Pinpoint the cell where the given text exists, returning its [X, Y] midpoint coordinate. 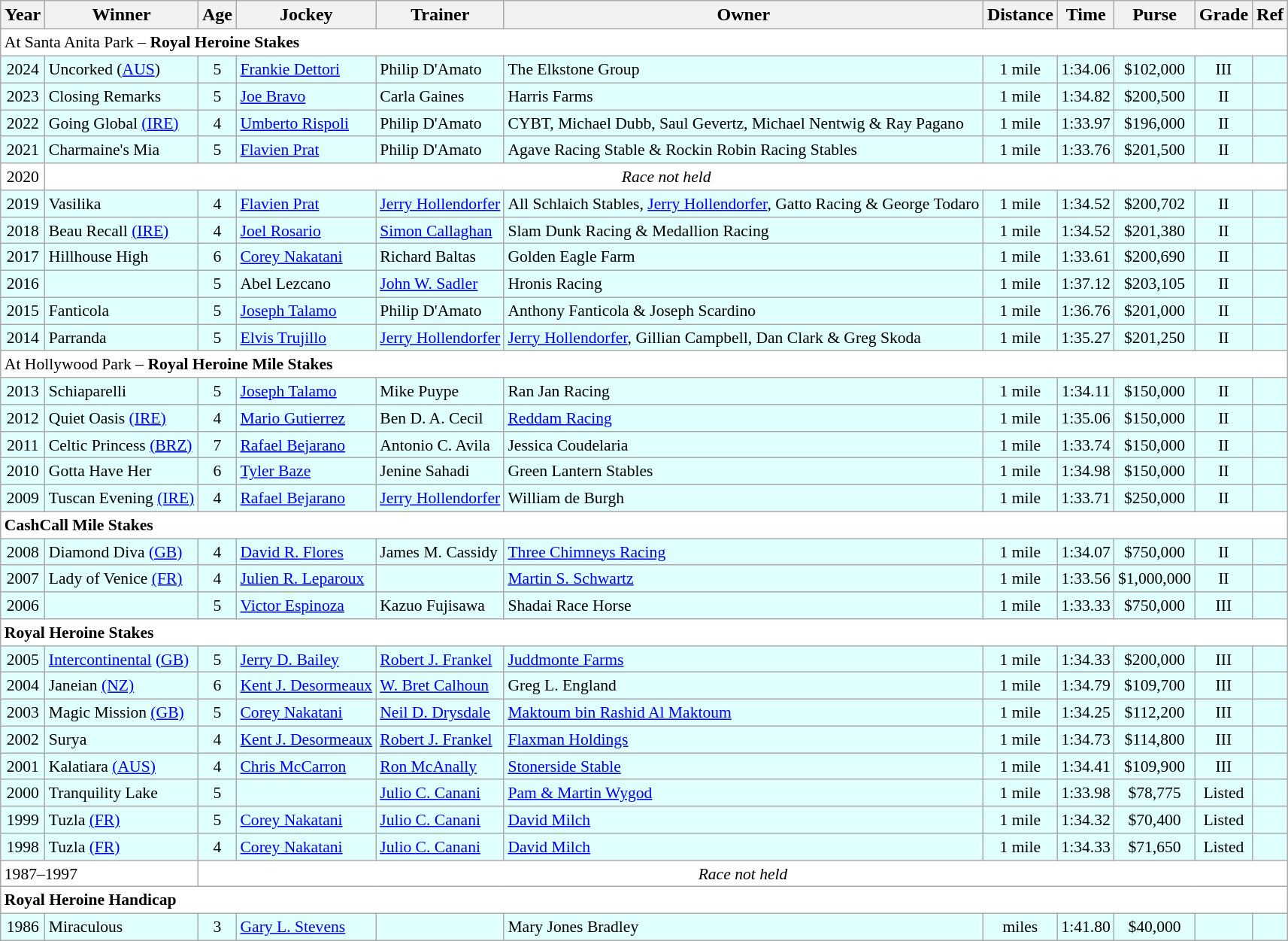
2024 [23, 69]
Martin S. Schwartz [743, 578]
Quiet Oasis (IRE) [122, 418]
1987–1997 [99, 873]
2021 [23, 150]
Neil D. Drysdale [440, 712]
Distance [1020, 15]
Joe Bravo [306, 96]
$40,000 [1155, 927]
Jerry Hollendorfer, Gillian Campbell, Dan Clark & Greg Skoda [743, 338]
1:34.73 [1086, 739]
2007 [23, 578]
2016 [23, 284]
CashCall Mile Stakes [644, 525]
1:37.12 [1086, 284]
$196,000 [1155, 123]
At Santa Anita Park – Royal Heroine Stakes [644, 43]
W. Bret Calhoun [440, 686]
Victor Espinoza [306, 606]
Ran Jan Racing [743, 391]
1:36.76 [1086, 311]
Greg L. England [743, 686]
Uncorked (AUS) [122, 69]
Maktoum bin Rashid Al Maktoum [743, 712]
Purse [1155, 15]
2015 [23, 311]
2012 [23, 418]
Richard Baltas [440, 257]
2019 [23, 204]
Juddmonte Farms [743, 659]
$201,500 [1155, 150]
2004 [23, 686]
2003 [23, 712]
Magic Mission (GB) [122, 712]
2005 [23, 659]
$109,700 [1155, 686]
Tyler Baze [306, 472]
Stonerside Stable [743, 766]
Pam & Martin Wygod [743, 793]
Going Global (IRE) [122, 123]
1:33.71 [1086, 498]
Tuscan Evening (IRE) [122, 498]
2013 [23, 391]
Carla Gaines [440, 96]
Flaxman Holdings [743, 739]
1:35.06 [1086, 418]
Miraculous [122, 927]
7 [217, 445]
2022 [23, 123]
Vasilika [122, 204]
Tranquility Lake [122, 793]
Joel Rosario [306, 230]
1998 [23, 847]
Mary Jones Bradley [743, 927]
Golden Eagle Farm [743, 257]
Age [217, 15]
All Schlaich Stables, Jerry Hollendorfer, Gatto Racing & George Todaro [743, 204]
Three Chimneys Racing [743, 552]
2008 [23, 552]
Elvis Trujillo [306, 338]
Shadai Race Horse [743, 606]
1:33.61 [1086, 257]
James M. Cassidy [440, 552]
Time [1086, 15]
Janeian (NZ) [122, 686]
Chris McCarron [306, 766]
Jessica Coudelaria [743, 445]
Fanticola [122, 311]
2017 [23, 257]
$70,400 [1155, 820]
Royal Heroine Handicap [644, 900]
2018 [23, 230]
Surya [122, 739]
$201,250 [1155, 338]
$109,900 [1155, 766]
Closing Remarks [122, 96]
Owner [743, 15]
Ben D. A. Cecil [440, 418]
Celtic Princess (BRZ) [122, 445]
$112,200 [1155, 712]
Slam Dunk Racing & Medallion Racing [743, 230]
2002 [23, 739]
Diamond Diva (GB) [122, 552]
1:41.80 [1086, 927]
$201,380 [1155, 230]
Schiaparelli [122, 391]
1:34.25 [1086, 712]
$250,000 [1155, 498]
1:34.07 [1086, 552]
Julien R. Leparoux [306, 578]
Charmaine's Mia [122, 150]
2009 [23, 498]
1:34.32 [1086, 820]
Frankie Dettori [306, 69]
Grade [1223, 15]
Ron McAnally [440, 766]
$200,690 [1155, 257]
David R. Flores [306, 552]
Agave Racing Stable & Rockin Robin Racing Stables [743, 150]
$78,775 [1155, 793]
$200,500 [1155, 96]
Mike Puype [440, 391]
1:34.79 [1086, 686]
Simon Callaghan [440, 230]
Gotta Have Her [122, 472]
Hronis Racing [743, 284]
1:33.74 [1086, 445]
1:35.27 [1086, 338]
1:34.82 [1086, 96]
$71,650 [1155, 847]
The Elkstone Group [743, 69]
1:33.76 [1086, 150]
miles [1020, 927]
2011 [23, 445]
CYBT, Michael Dubb, Saul Gevertz, Michael Nentwig & Ray Pagano [743, 123]
1:34.98 [1086, 472]
Abel Lezcano [306, 284]
Kalatiara (AUS) [122, 766]
3 [217, 927]
Jockey [306, 15]
1:33.98 [1086, 793]
1999 [23, 820]
Lady of Venice (FR) [122, 578]
Reddam Racing [743, 418]
$200,702 [1155, 204]
2001 [23, 766]
$102,000 [1155, 69]
Mario Gutierrez [306, 418]
Harris Farms [743, 96]
1:34.41 [1086, 766]
Green Lantern Stables [743, 472]
1986 [23, 927]
Jenine Sahadi [440, 472]
Beau Recall (IRE) [122, 230]
$203,105 [1155, 284]
1:33.56 [1086, 578]
Parranda [122, 338]
2000 [23, 793]
2014 [23, 338]
Hillhouse High [122, 257]
2023 [23, 96]
Ref [1271, 15]
$201,000 [1155, 311]
1:34.11 [1086, 391]
Royal Heroine Stakes [644, 633]
1:34.06 [1086, 69]
Kazuo Fujisawa [440, 606]
John W. Sadler [440, 284]
Anthony Fanticola & Joseph Scardino [743, 311]
Antonio C. Avila [440, 445]
2010 [23, 472]
1:33.33 [1086, 606]
Winner [122, 15]
$1,000,000 [1155, 578]
Intercontinental (GB) [122, 659]
$200,000 [1155, 659]
2006 [23, 606]
Gary L. Stevens [306, 927]
At Hollywood Park – Royal Heroine Mile Stakes [644, 364]
Jerry D. Bailey [306, 659]
$114,800 [1155, 739]
Year [23, 15]
2020 [23, 177]
Trainer [440, 15]
1:33.97 [1086, 123]
William de Burgh [743, 498]
Umberto Rispoli [306, 123]
